Capture the cell that displays the provided text and extract its [x, y] central coordinate. 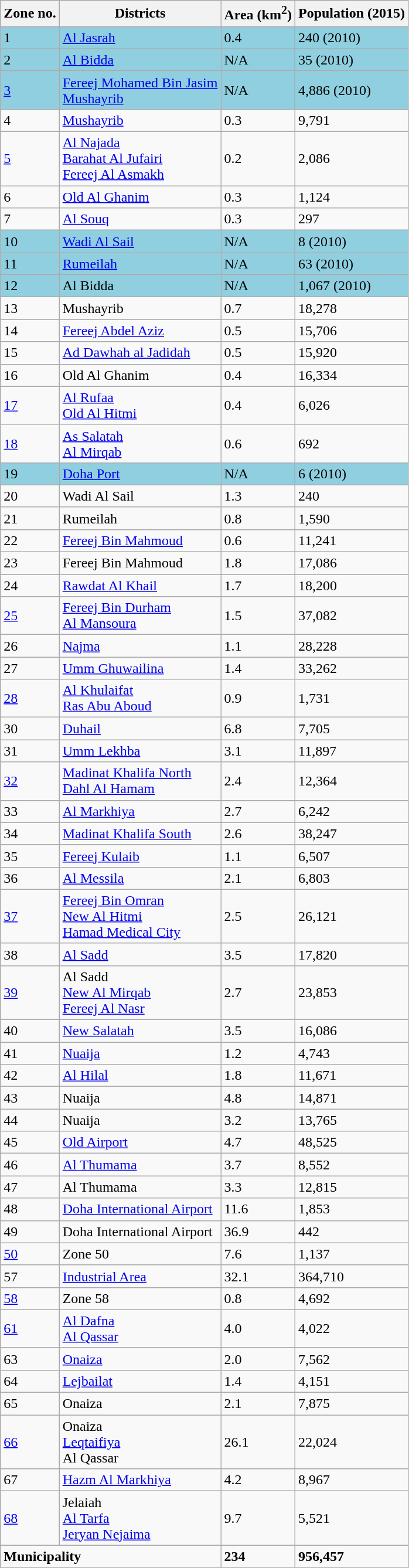
6,026 [352, 406]
36.9 [258, 1232]
23,853 [352, 992]
4.8 [258, 1098]
23 [30, 563]
37 [30, 916]
48,525 [352, 1142]
37,082 [352, 615]
4.7 [258, 1142]
4.0 [258, 1328]
22,024 [352, 1442]
Industrial Area [140, 1276]
15 [30, 353]
28 [30, 699]
66 [30, 1442]
8 (2010) [352, 242]
68 [30, 1518]
12,364 [352, 781]
67 [30, 1480]
27 [30, 668]
4,692 [352, 1298]
Madinat Khalifa North Dahl Al Hamam [140, 781]
43 [30, 1098]
Madinat Khalifa South [140, 834]
9,791 [352, 120]
3 [30, 90]
13,765 [352, 1120]
3.1 [258, 751]
11 [30, 264]
1,853 [352, 1209]
32 [30, 781]
63 [30, 1359]
Al Jasrah [140, 38]
1,067 (2010) [352, 286]
64 [30, 1381]
65 [30, 1404]
47 [30, 1187]
24 [30, 586]
Najma [140, 646]
2.4 [258, 781]
1,137 [352, 1254]
16 [30, 375]
4,886 (2010) [352, 90]
Umm Lekhba [140, 751]
Zone 58 [140, 1298]
2.6 [258, 834]
1,731 [352, 699]
Area (km2) [258, 14]
Fereej Abdel Aziz [140, 331]
38 [30, 954]
297 [352, 219]
2.5 [258, 916]
42 [30, 1076]
Umm Ghuwailina [140, 668]
Al Markhiya [140, 811]
17,820 [352, 954]
14,871 [352, 1098]
692 [352, 443]
6.8 [258, 729]
28,228 [352, 646]
18 [30, 443]
Al Souq [140, 219]
19 [30, 474]
Duhail [140, 729]
0.2 [258, 159]
36 [30, 878]
Doha Port [140, 474]
Fereej Mohamed Bin Jasim Mushayrib [140, 90]
Hazm Al Markhiya [140, 1480]
44 [30, 1120]
35 [30, 856]
11,671 [352, 1076]
20 [30, 496]
21 [30, 518]
1.2 [258, 1053]
18,278 [352, 308]
17 [30, 406]
Al Sadd New Al Mirqab Fereej Al Nasr [140, 992]
7,705 [352, 729]
12 [30, 286]
48 [30, 1209]
8,552 [352, 1165]
7 [30, 219]
15,706 [352, 331]
7,562 [352, 1359]
Districts [140, 14]
11,897 [352, 751]
Al Khulaifat Ras Abu Aboud [140, 699]
6,803 [352, 878]
33,262 [352, 668]
6,242 [352, 811]
11,241 [352, 540]
61 [30, 1328]
364,710 [352, 1276]
14 [30, 331]
1.5 [258, 615]
2 [30, 60]
Al Hilal [140, 1076]
1 [30, 38]
6 (2010) [352, 474]
57 [30, 1276]
7,875 [352, 1404]
9.7 [258, 1518]
Lejbailat [140, 1381]
25 [30, 615]
50 [30, 1254]
2.0 [258, 1359]
10 [30, 242]
0.9 [258, 699]
41 [30, 1053]
45 [30, 1142]
Population (2015) [352, 14]
Municipality [111, 1556]
63 (2010) [352, 264]
26 [30, 646]
34 [30, 834]
Al Rufaa Old Al Hitmi [140, 406]
35 (2010) [352, 60]
1,590 [352, 518]
Rawdat Al Khail [140, 586]
7.6 [258, 1254]
Old Airport [140, 1142]
4,151 [352, 1381]
58 [30, 1298]
32.1 [258, 1276]
Al Messila [140, 878]
16,334 [352, 375]
13 [30, 308]
40 [30, 1031]
30 [30, 729]
3.2 [258, 1120]
4,022 [352, 1328]
New Salatah [140, 1031]
1,124 [352, 197]
240 (2010) [352, 38]
6 [30, 197]
26,121 [352, 916]
Al Najada Barahat Al Jufairi Fereej Al Asmakh [140, 159]
2,086 [352, 159]
46 [30, 1165]
15,920 [352, 353]
3.3 [258, 1187]
16,086 [352, 1031]
3.7 [258, 1165]
8,967 [352, 1480]
As Salatah Al Mirqab [140, 443]
Zone no. [30, 14]
49 [30, 1232]
6,507 [352, 856]
Zone 50 [140, 1254]
1.3 [258, 496]
234 [258, 1556]
0.7 [258, 308]
39 [30, 992]
Al Sadd [140, 954]
5 [30, 159]
5,521 [352, 1518]
18,200 [352, 586]
38,247 [352, 834]
4 [30, 120]
12,815 [352, 1187]
Ad Dawhah al Jadidah [140, 353]
22 [30, 540]
Al Dafna Al Qassar [140, 1328]
17,086 [352, 563]
1.7 [258, 586]
956,457 [352, 1556]
11.6 [258, 1209]
31 [30, 751]
4.2 [258, 1480]
Fereej Bin Durham Al Mansoura [140, 615]
Jelaiah Al Tarfa Jeryan Nejaima [140, 1518]
442 [352, 1232]
33 [30, 811]
4,743 [352, 1053]
Onaiza Leqtaifiya Al Qassar [140, 1442]
240 [352, 496]
Fereej Bin Omran New Al Hitmi Hamad Medical City [140, 916]
26.1 [258, 1442]
Fereej Kulaib [140, 856]
